Provide the (X, Y) coordinate of the cell's center where the given text is located.  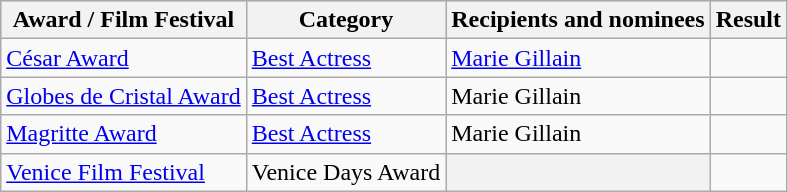
Recipients and nominees (578, 20)
Award / Film Festival (124, 20)
Category (346, 20)
Venice Film Festival (124, 172)
Result (748, 20)
Globes de Cristal Award (124, 96)
Venice Days Award (346, 172)
César Award (124, 58)
Magritte Award (124, 134)
